Search for the cell housing the specified text and yield its (x, y) center coordinate. 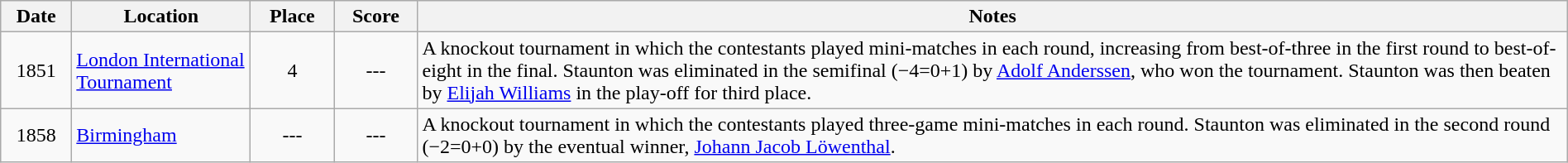
Score (375, 17)
Date (36, 17)
1851 (36, 70)
1858 (36, 136)
Place (293, 17)
London International Tournament (161, 70)
Birmingham (161, 136)
4 (293, 70)
Notes (992, 17)
Location (161, 17)
